Locate the cell with the specified text and output its [x, y] center coordinate. 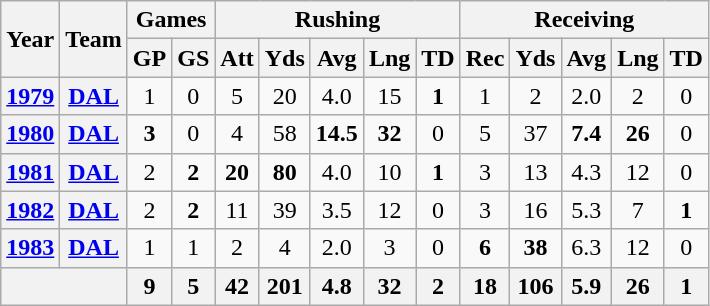
201 [284, 286]
GP [149, 58]
5.9 [586, 286]
4.3 [586, 172]
11 [237, 210]
6.3 [586, 248]
GS [194, 58]
15 [389, 96]
7.4 [586, 134]
13 [536, 172]
6 [485, 248]
80 [284, 172]
14.5 [336, 134]
18 [485, 286]
Rushing [338, 20]
1980 [30, 134]
58 [284, 134]
4.8 [336, 286]
5.3 [586, 210]
1983 [30, 248]
Year [30, 39]
10 [389, 172]
9 [149, 286]
3.5 [336, 210]
Team [94, 39]
38 [536, 248]
1982 [30, 210]
Att [237, 58]
39 [284, 210]
1979 [30, 96]
Rec [485, 58]
106 [536, 286]
Games [170, 20]
1981 [30, 172]
7 [638, 210]
42 [237, 286]
Receiving [584, 20]
16 [536, 210]
37 [536, 134]
